Return (x, y) of the center of cell containing provided text 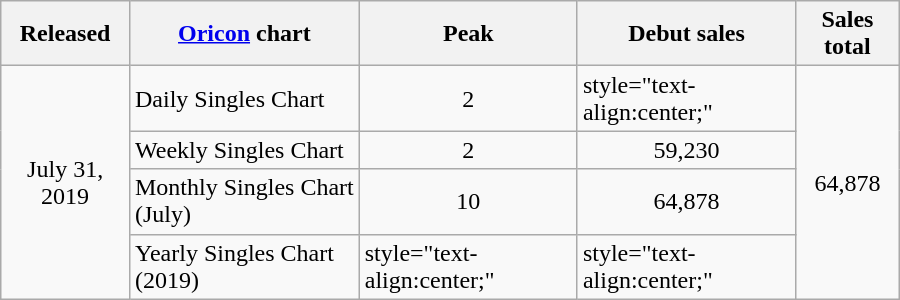
10 (468, 202)
Oricon chart (244, 34)
Daily Singles Chart (244, 98)
July 31, 2019 (66, 182)
Peak (468, 34)
Sales total (848, 34)
Monthly Singles Chart (July) (244, 202)
Released (66, 34)
Debut sales (686, 34)
Yearly Singles Chart (2019) (244, 266)
59,230 (686, 150)
Weekly Singles Chart (244, 150)
